Output the [X, Y] coordinate of the center of the cell containing the given text.  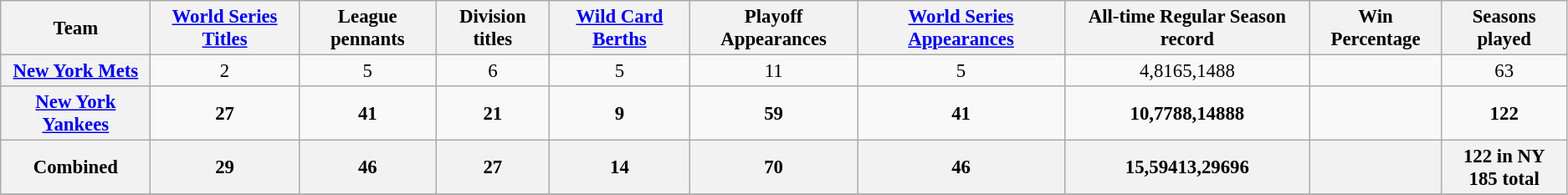
World Series Titles [224, 28]
21 [492, 114]
11 [774, 71]
Win Percentage [1376, 28]
2 [224, 71]
6 [492, 71]
15,59413,29696 [1186, 167]
59 [774, 114]
4,8165,1488 [1186, 71]
World Series Appearances [961, 28]
Combined [75, 167]
Wild Card Berths [619, 28]
29 [224, 167]
70 [774, 167]
Division titles [492, 28]
All-time Regular Season record [1186, 28]
122 in NY185 total [1504, 167]
New York Yankees [75, 114]
63 [1504, 71]
122 [1504, 114]
Seasons played [1504, 28]
9 [619, 114]
Team [75, 28]
Playoff Appearances [774, 28]
10,7788,14888 [1186, 114]
New York Mets [75, 71]
League pennants [367, 28]
14 [619, 167]
